Return the [X, Y] coordinate for the center point of the cell that contains the specified text.  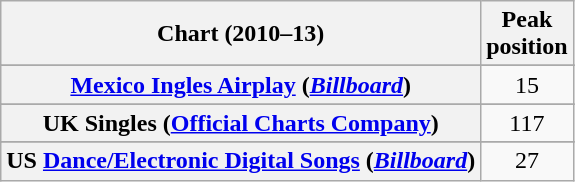
15 [527, 85]
Chart (2010–13) [241, 34]
27 [527, 161]
UK Singles (Official Charts Company) [241, 123]
Mexico Ingles Airplay (Billboard) [241, 85]
117 [527, 123]
US Dance/Electronic Digital Songs (Billboard) [241, 161]
Peakposition [527, 34]
